Output the (X, Y) coordinate of the center of the cell containing the given text.  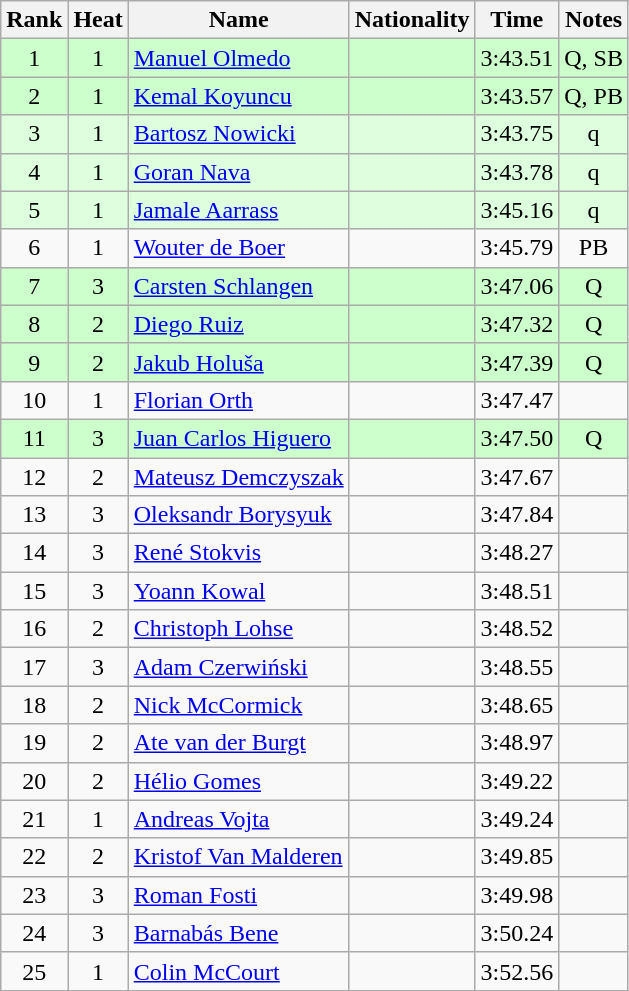
5 (34, 210)
Barnabás Bene (238, 933)
24 (34, 933)
3:47.47 (517, 400)
7 (34, 286)
3:48.97 (517, 743)
Jamale Aarrass (238, 210)
3:48.51 (517, 591)
3:49.22 (517, 781)
17 (34, 667)
3:48.52 (517, 629)
Roman Fosti (238, 895)
Hélio Gomes (238, 781)
3:49.85 (517, 857)
3:52.56 (517, 971)
3:48.55 (517, 667)
11 (34, 438)
3:43.57 (517, 96)
Q, PB (594, 96)
3:43.78 (517, 172)
9 (34, 362)
3:48.65 (517, 705)
Mateusz Demczyszak (238, 477)
Kristof Van Malderen (238, 857)
Yoann Kowal (238, 591)
3:47.39 (517, 362)
3:48.27 (517, 553)
Carsten Schlangen (238, 286)
Juan Carlos Higuero (238, 438)
18 (34, 705)
Ate van der Burgt (238, 743)
3:47.67 (517, 477)
3:47.06 (517, 286)
Wouter de Boer (238, 248)
Notes (594, 20)
3:50.24 (517, 933)
14 (34, 553)
13 (34, 515)
16 (34, 629)
6 (34, 248)
Q, SB (594, 58)
Adam Czerwiński (238, 667)
8 (34, 324)
3:47.32 (517, 324)
Jakub Holuša (238, 362)
Florian Orth (238, 400)
Bartosz Nowicki (238, 134)
Diego Ruiz (238, 324)
Colin McCourt (238, 971)
3:47.50 (517, 438)
3:45.16 (517, 210)
10 (34, 400)
Name (238, 20)
21 (34, 819)
3:49.24 (517, 819)
Goran Nava (238, 172)
25 (34, 971)
3:49.98 (517, 895)
Andreas Vojta (238, 819)
3:43.51 (517, 58)
René Stokvis (238, 553)
19 (34, 743)
3:47.84 (517, 515)
12 (34, 477)
Manuel Olmedo (238, 58)
Rank (34, 20)
3:43.75 (517, 134)
4 (34, 172)
20 (34, 781)
Heat (98, 20)
Oleksandr Borysyuk (238, 515)
22 (34, 857)
Nick McCormick (238, 705)
PB (594, 248)
Christoph Lohse (238, 629)
23 (34, 895)
3:45.79 (517, 248)
Kemal Koyuncu (238, 96)
15 (34, 591)
Time (517, 20)
Nationality (412, 20)
